Find where the given text appears and provide that cell's center as [X, Y] coordinate. 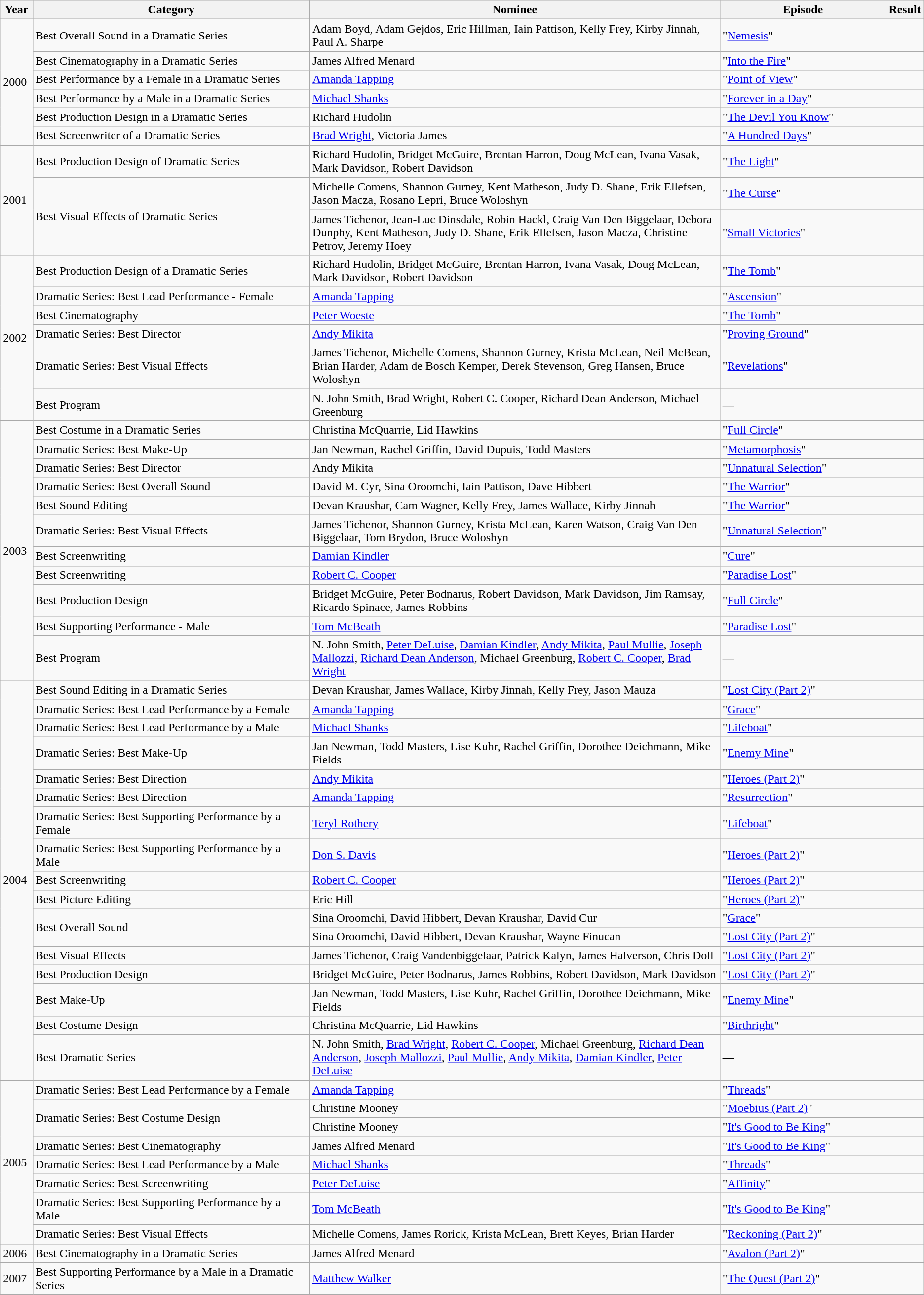
Year [17, 10]
N. John Smith, Brad Wright, Robert C. Cooper, Richard Dean Anderson, Michael Greenburg [514, 405]
Episode [803, 10]
2005 [17, 1162]
"Revelations" [803, 366]
Best Costume Design [171, 1025]
"Small Victories" [803, 232]
2007 [17, 1278]
Sina Oroomchi, David Hibbert, Devan Kraushar, Wayne Finucan [514, 937]
2000 [17, 82]
Damian Kindler [514, 556]
"Avalon (Part 2)" [803, 1253]
Best Performance by a Female in a Dramatic Series [171, 79]
Best Performance by a Male in a Dramatic Series [171, 98]
"Reckoning (Part 2)" [803, 1234]
Devan Kraushar, James Wallace, Kirby Jinnah, Kelly Frey, Jason Mauza [514, 690]
"The Curse" [803, 193]
"Nemesis" [803, 36]
Category [171, 10]
Dramatic Series: Best Lead Performance - Female [171, 296]
Teryl Rothery [514, 823]
Result [905, 10]
"Birthright" [803, 1025]
"Forever in a Day" [803, 98]
"The Quest (Part 2)" [803, 1278]
Best Overall Sound in a Dramatic Series [171, 36]
Don S. Davis [514, 855]
Bridget McGuire, Peter Bodnarus, Robert Davidson, Mark Davidson, Jim Ramsay, Ricardo Spinace, James Robbins [514, 600]
Sina Oroomchi, David Hibbert, Devan Kraushar, David Cur [514, 918]
Nominee [514, 10]
Bridget McGuire, Peter Bodnarus, James Robbins, Robert Davidson, Mark Davidson [514, 974]
Eric Hill [514, 899]
Best Production Design in a Dramatic Series [171, 117]
Best Cinematography [171, 315]
Michelle Comens, James Rorick, Krista McLean, Brett Keyes, Brian Harder [514, 1234]
Best Picture Editing [171, 899]
"Affinity" [803, 1183]
2001 [17, 200]
James Tichenor, Craig Vandenbiggelaar, Patrick Kalyn, James Halverson, Chris Doll [514, 955]
Richard Hudolin, Bridget McGuire, Brentan Harron, Doug McLean, Ivana Vasak, Mark Davidson, Robert Davidson [514, 161]
Best Costume in a Dramatic Series [171, 430]
Best Production Design of a Dramatic Series [171, 270]
"Moebius (Part 2)" [803, 1108]
Matthew Walker [514, 1278]
Best Sound Editing [171, 505]
Best Visual Effects [171, 955]
"Resurrection" [803, 798]
Best Production Design of Dramatic Series [171, 161]
2002 [17, 338]
Best Supporting Performance by a Male in a Dramatic Series [171, 1278]
David M. Cyr, Sina Oroomchi, Iain Pattison, Dave Hibbert [514, 487]
Best Supporting Performance - Male [171, 626]
"Point of View" [803, 79]
Devan Kraushar, Cam Wagner, Kelly Frey, James Wallace, Kirby Jinnah [514, 505]
"Proving Ground" [803, 334]
"Metamorphosis" [803, 449]
Dramatic Series: Best Overall Sound [171, 487]
James Tichenor, Shannon Gurney, Krista McLean, Karen Watson, Craig Van Den Biggelaar, Tom Brydon, Bruce Woloshyn [514, 531]
Best Sound Editing in a Dramatic Series [171, 690]
Michelle Comens, Shannon Gurney, Kent Matheson, Judy D. Shane, Erik Ellefsen, Jason Macza, Rosano Lepri, Bruce Woloshyn [514, 193]
Dramatic Series: Best Supporting Performance by a Female [171, 823]
Richard Hudolin [514, 117]
Peter DeLuise [514, 1183]
2003 [17, 551]
"Ascension" [803, 296]
Adam Boyd, Adam Gejdos, Eric Hillman, Iain Pattison, Kelly Frey, Kirby Jinnah, Paul A. Sharpe [514, 36]
Best Make-Up [171, 1000]
Dramatic Series: Best Costume Design [171, 1118]
Peter Woeste [514, 315]
2004 [17, 880]
Brad Wright, Victoria James [514, 136]
"The Devil You Know" [803, 117]
Best Screenwriter of a Dramatic Series [171, 136]
"The Light" [803, 161]
Best Visual Effects of Dramatic Series [171, 216]
Jan Newman, Rachel Griffin, David Dupuis, Todd Masters [514, 449]
"Into the Fire" [803, 61]
"Cure" [803, 556]
Dramatic Series: Best Screenwriting [171, 1183]
Dramatic Series: Best Cinematography [171, 1146]
Best Overall Sound [171, 927]
Richard Hudolin, Bridget McGuire, Brentan Harron, Ivana Vasak, Doug McLean, Mark Davidson, Robert Davidson [514, 270]
"A Hundred Days" [803, 136]
2006 [17, 1253]
Best Dramatic Series [171, 1057]
